Capture the cell that displays the provided text and extract its [X, Y] central coordinate. 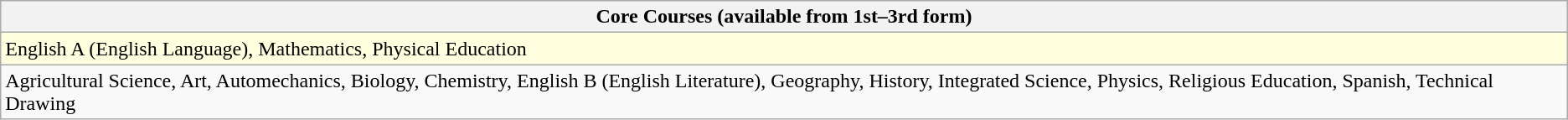
English A (English Language), Mathematics, Physical Education [784, 49]
Core Courses (available from 1st–3rd form) [784, 17]
